From the cell containing the given text, extract its center point as (x, y) coordinate. 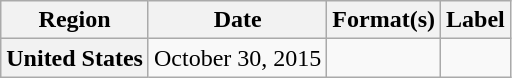
Label (476, 20)
United States (75, 58)
Format(s) (384, 20)
Date (237, 20)
Region (75, 20)
October 30, 2015 (237, 58)
